Extract the [x, y] coordinate from the center of the cell holding the provided text.  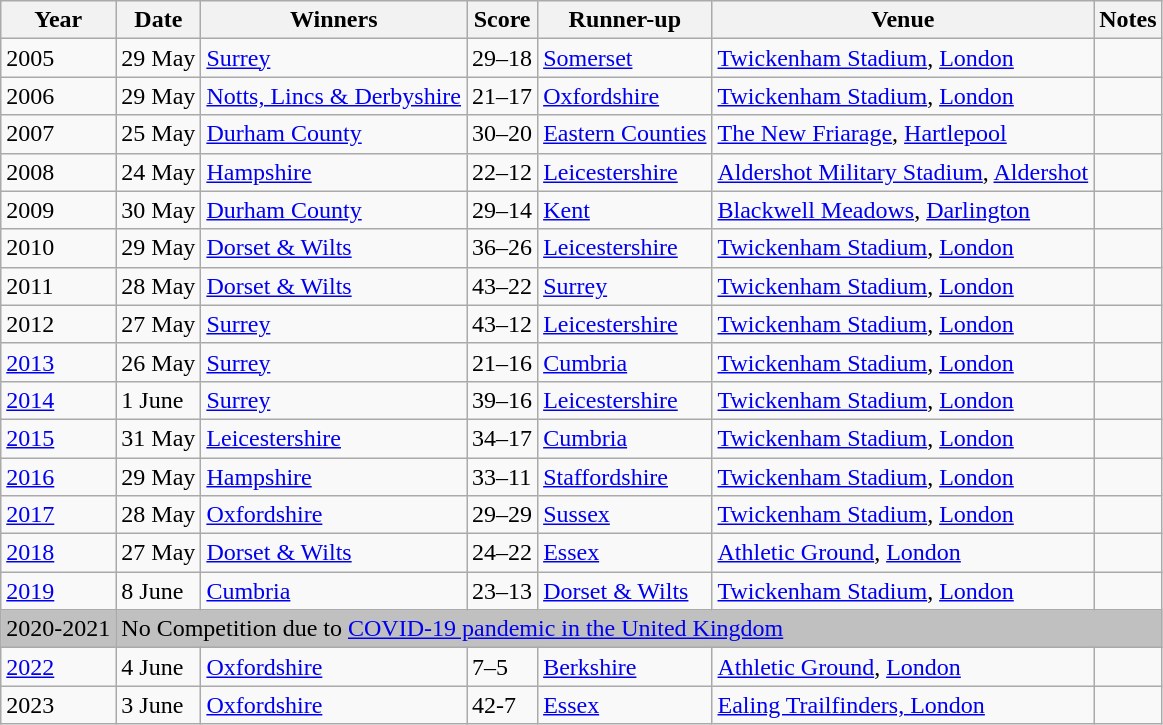
4 June [158, 667]
The New Friarage, Hartlepool [903, 134]
2023 [58, 705]
No Competition due to COVID-19 pandemic in the United Kingdom [639, 629]
2016 [58, 477]
Berkshire [625, 667]
23–13 [502, 591]
30–20 [502, 134]
39–16 [502, 400]
3 June [158, 705]
43–22 [502, 286]
43–12 [502, 324]
Date [158, 20]
2006 [58, 96]
29–29 [502, 515]
2012 [58, 324]
Staffordshire [625, 477]
7–5 [502, 667]
2007 [58, 134]
2013 [58, 362]
Kent [625, 210]
34–17 [502, 438]
29–18 [502, 58]
29–14 [502, 210]
Blackwell Meadows, Darlington [903, 210]
2005 [58, 58]
33–11 [502, 477]
22–12 [502, 172]
Winners [334, 20]
Notts, Lincs & Derbyshire [334, 96]
36–26 [502, 248]
8 June [158, 591]
Year [58, 20]
Venue [903, 20]
2015 [58, 438]
Somerset [625, 58]
42-7 [502, 705]
31 May [158, 438]
Aldershot Military Stadium, Aldershot [903, 172]
2019 [58, 591]
2022 [58, 667]
2010 [58, 248]
24–22 [502, 553]
Score [502, 20]
21–17 [502, 96]
1 June [158, 400]
21–16 [502, 362]
2017 [58, 515]
Eastern Counties [625, 134]
2018 [58, 553]
Sussex [625, 515]
2020-2021 [58, 629]
2009 [58, 210]
25 May [158, 134]
24 May [158, 172]
Ealing Trailfinders, London [903, 705]
2014 [58, 400]
2011 [58, 286]
26 May [158, 362]
30 May [158, 210]
Notes [1128, 20]
2008 [58, 172]
Runner-up [625, 20]
